For the text-containing cell, return its midpoint in (X, Y) coordinate format. 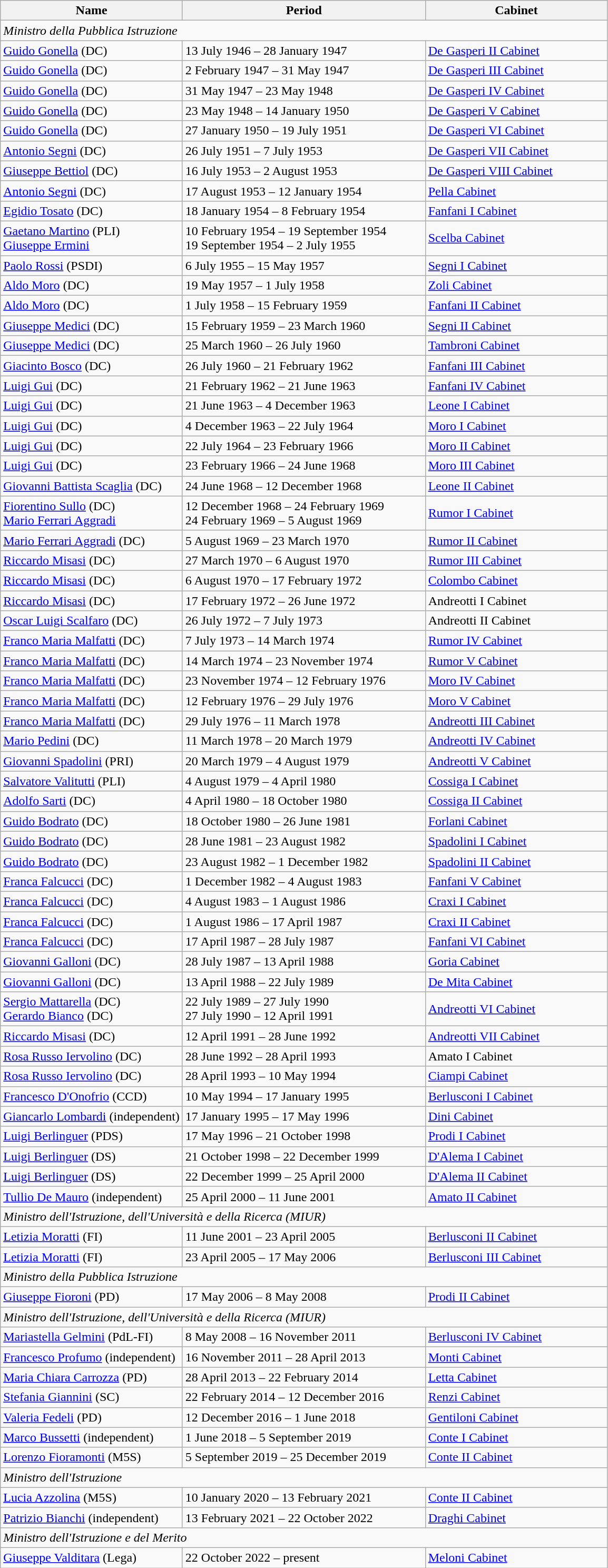
Craxi II Cabinet (516, 922)
Fiorentino Sullo (DC)Mario Ferrari Aggradi (92, 513)
Egidio Tosato (DC) (92, 211)
Ministro dell'Istruzione (304, 1477)
Fanfani V Cabinet (516, 881)
Prodi II Cabinet (516, 1297)
Moro III Cabinet (516, 466)
Spadolini II Cabinet (516, 861)
Gaetano Martino (PLI)Giuseppe Ermini (92, 238)
1 December 1982 – 4 August 1983 (303, 881)
17 May 2006 – 8 May 2008 (303, 1297)
Colombo Cabinet (516, 580)
De Gasperi V Cabinet (516, 111)
Berlusconi IV Cabinet (516, 1337)
10 January 2020 – 13 February 2021 (303, 1497)
Fanfani I Cabinet (516, 211)
21 October 1998 – 22 December 1999 (303, 1156)
Cossiga II Cabinet (516, 801)
28 April 1993 – 10 May 1994 (303, 1076)
Period (303, 11)
12 December 2016 – 1 June 2018 (303, 1417)
Zoli Cabinet (516, 286)
Fanfani VI Cabinet (516, 942)
10 May 1994 – 17 January 1995 (303, 1096)
4 August 1979 – 4 April 1980 (303, 781)
Fanfani IV Cabinet (516, 386)
23 April 2005 – 17 May 2006 (303, 1257)
17 May 1996 – 21 October 1998 (303, 1136)
De Gasperi IV Cabinet (516, 91)
Maria Chiara Carrozza (PD) (92, 1377)
7 July 1973 – 14 March 1974 (303, 641)
Moro II Cabinet (516, 446)
8 May 2008 – 16 November 2011 (303, 1337)
Luigi Berlinguer (PDS) (92, 1136)
14 March 1974 – 23 November 1974 (303, 661)
11 March 1978 – 20 March 1979 (303, 741)
13 February 2021 – 22 October 2022 (303, 1517)
Andreotti II Cabinet (516, 621)
4 August 1983 – 1 August 1986 (303, 901)
22 July 1964 – 23 February 1966 (303, 446)
22 December 1999 – 25 April 2000 (303, 1176)
23 February 1966 – 24 June 1968 (303, 466)
De Mita Cabinet (516, 982)
Patrizio Bianchi (independent) (92, 1517)
De Gasperi VIII Cabinet (516, 171)
Sergio Mattarella (DC)Gerardo Bianco (DC) (92, 1009)
Scelba Cabinet (516, 238)
16 July 1953 – 2 August 1953 (303, 171)
21 June 1963 – 4 December 1963 (303, 406)
Mario Ferrari Aggradi (DC) (92, 540)
Name (92, 11)
1 August 1986 – 17 April 1987 (303, 922)
Giuseppe Fioroni (PD) (92, 1297)
29 July 1976 – 11 March 1978 (303, 721)
12 April 1991 – 28 June 1992 (303, 1036)
Moro V Cabinet (516, 701)
12 February 1976 – 29 July 1976 (303, 701)
4 December 1963 – 22 July 1964 (303, 426)
Gentiloni Cabinet (516, 1417)
De Gasperi VII Cabinet (516, 151)
17 April 1987 – 28 July 1987 (303, 942)
Andreotti V Cabinet (516, 761)
Paolo Rossi (PSDI) (92, 265)
28 June 1992 – 28 April 1993 (303, 1056)
6 July 1955 – 15 May 1957 (303, 265)
Conte I Cabinet (516, 1437)
Rumor I Cabinet (516, 513)
Berlusconi I Cabinet (516, 1096)
Draghi Cabinet (516, 1517)
Goria Cabinet (516, 962)
Andreotti I Cabinet (516, 600)
23 August 1982 – 1 December 1982 (303, 861)
Amato II Cabinet (516, 1196)
Fanfani III Cabinet (516, 366)
Rumor II Cabinet (516, 540)
Rumor V Cabinet (516, 661)
18 January 1954 – 8 February 1954 (303, 211)
Segni II Cabinet (516, 326)
D'Alema II Cabinet (516, 1176)
28 April 2013 – 22 February 2014 (303, 1377)
Forlani Cabinet (516, 821)
Mario Pedini (DC) (92, 741)
Giovanni Battista Scaglia (DC) (92, 486)
Ciampi Cabinet (516, 1076)
Francesco D'Onofrio (CCD) (92, 1096)
D'Alema I Cabinet (516, 1156)
2 February 1947 – 31 May 1947 (303, 71)
Mariastella Gelmini (PdL-FI) (92, 1337)
Segni I Cabinet (516, 265)
26 July 1951 – 7 July 1953 (303, 151)
13 April 1988 – 22 July 1989 (303, 982)
24 June 1968 – 12 December 1968 (303, 486)
23 November 1974 – 12 February 1976 (303, 681)
Leone I Cabinet (516, 406)
5 August 1969 – 23 March 1970 (303, 540)
1 June 2018 – 5 September 2019 (303, 1437)
13 July 1946 – 28 January 1947 (303, 51)
26 July 1960 – 21 February 1962 (303, 366)
Oscar Luigi Scalfaro (DC) (92, 621)
Letta Cabinet (516, 1377)
19 May 1957 – 1 July 1958 (303, 286)
6 August 1970 – 17 February 1972 (303, 580)
28 July 1987 – 13 April 1988 (303, 962)
Andreotti IV Cabinet (516, 741)
Giancarlo Lombardi (independent) (92, 1116)
26 July 1972 – 7 July 1973 (303, 621)
De Gasperi III Cabinet (516, 71)
Craxi I Cabinet (516, 901)
Valeria Fedeli (PD) (92, 1417)
12 December 1968 – 24 February 196924 February 1969 – 5 August 1969 (303, 513)
Renzi Cabinet (516, 1397)
Giuseppe Bettiol (DC) (92, 171)
Fanfani II Cabinet (516, 306)
Cossiga I Cabinet (516, 781)
16 November 2011 – 28 April 2013 (303, 1357)
23 May 1948 – 14 January 1950 (303, 111)
De Gasperi VI Cabinet (516, 131)
Cabinet (516, 11)
5 September 2019 – 25 December 2019 (303, 1457)
Marco Bussetti (independent) (92, 1437)
17 February 1972 – 26 June 1972 (303, 600)
25 April 2000 – 11 June 2001 (303, 1196)
Lorenzo Fioramonti (M5S) (92, 1457)
Andreotti VII Cabinet (516, 1036)
Andreotti III Cabinet (516, 721)
Rumor III Cabinet (516, 560)
27 January 1950 – 19 July 1951 (303, 131)
Lucia Azzolina (M5S) (92, 1497)
17 January 1995 – 17 May 1996 (303, 1116)
Adolfo Sarti (DC) (92, 801)
Prodi I Cabinet (516, 1136)
Salvatore Valitutti (PLI) (92, 781)
10 February 1954 – 19 September 195419 September 1954 – 2 July 1955 (303, 238)
1 July 1958 – 15 February 1959 (303, 306)
21 February 1962 – 21 June 1963 (303, 386)
22 October 2022 – present (303, 1557)
Berlusconi III Cabinet (516, 1257)
Berlusconi II Cabinet (516, 1236)
11 June 2001 – 23 April 2005 (303, 1236)
20 March 1979 – 4 August 1979 (303, 761)
De Gasperi II Cabinet (516, 51)
31 May 1947 – 23 May 1948 (303, 91)
Ministro dell'Istruzione e del Merito (304, 1537)
Giovanni Spadolini (PRI) (92, 761)
Amato I Cabinet (516, 1056)
Giacinto Bosco (DC) (92, 366)
Monti Cabinet (516, 1357)
22 July 1989 – 27 July 199027 July 1990 – 12 April 1991 (303, 1009)
Meloni Cabinet (516, 1557)
Moro IV Cabinet (516, 681)
25 March 1960 – 26 July 1960 (303, 346)
Tambroni Cabinet (516, 346)
4 April 1980 – 18 October 1980 (303, 801)
18 October 1980 – 26 June 1981 (303, 821)
Pella Cabinet (516, 191)
Rumor IV Cabinet (516, 641)
Tullio De Mauro (independent) (92, 1196)
28 June 1981 – 23 August 1982 (303, 841)
Giuseppe Valditara (Lega) (92, 1557)
Andreotti VI Cabinet (516, 1009)
17 August 1953 – 12 January 1954 (303, 191)
Spadolini I Cabinet (516, 841)
Leone II Cabinet (516, 486)
27 March 1970 – 6 August 1970 (303, 560)
Dini Cabinet (516, 1116)
Stefania Giannini (SC) (92, 1397)
22 February 2014 – 12 December 2016 (303, 1397)
15 February 1959 – 23 March 1960 (303, 326)
Francesco Profumo (independent) (92, 1357)
Moro I Cabinet (516, 426)
